Provide the [x, y] coordinate of the cell's center where the given text is located.  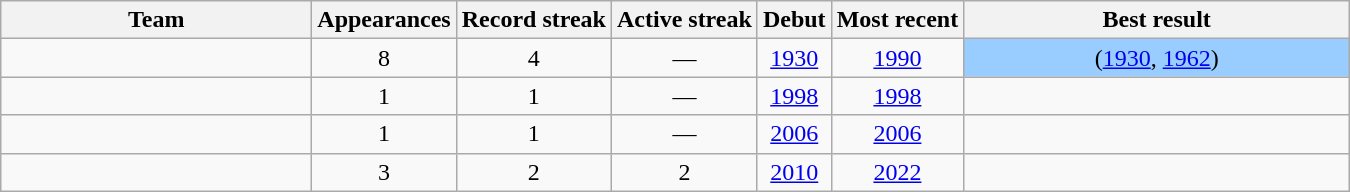
8 [384, 58]
2022 [898, 172]
1990 [898, 58]
Debut [794, 20]
3 [384, 172]
Appearances [384, 20]
Team [156, 20]
Most recent [898, 20]
4 [534, 58]
(1930, 1962) [1157, 58]
2010 [794, 172]
Active streak [684, 20]
Record streak [534, 20]
1930 [794, 58]
Best result [1157, 20]
